Find where the given text appears and provide that cell's center as [X, Y] coordinate. 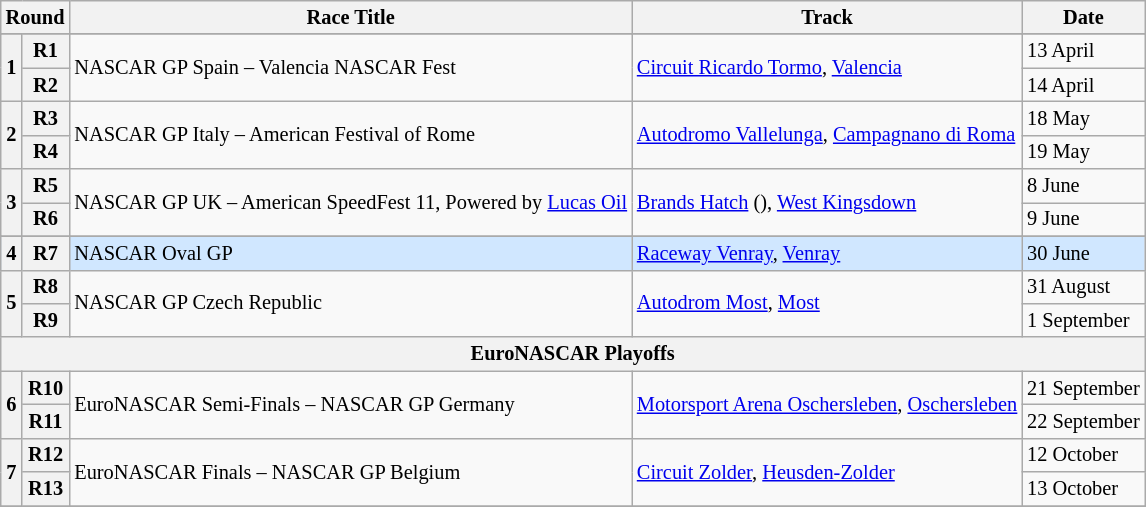
1 September [1083, 320]
R8 [46, 287]
8 June [1083, 186]
22 September [1083, 421]
R3 [46, 118]
EuroNASCAR Finals – NASCAR GP Belgium [350, 472]
Motorsport Arena Oschersleben, Oschersleben [827, 404]
1 [12, 68]
13 October [1083, 489]
R10 [46, 388]
14 April [1083, 85]
18 May [1083, 118]
R4 [46, 152]
6 [12, 404]
7 [12, 472]
R11 [46, 421]
31 August [1083, 287]
NASCAR GP Spain – Valencia NASCAR Fest [350, 68]
Date [1083, 17]
Autodrom Most, Most [827, 304]
Brands Hatch (), West Kingsdown [827, 202]
21 September [1083, 388]
NASCAR GP UK – American SpeedFest 11, Powered by Lucas Oil [350, 202]
12 October [1083, 455]
Race Title [350, 17]
Circuit Zolder, Heusden-Zolder [827, 472]
4 [12, 253]
NASCAR Oval GP [350, 253]
19 May [1083, 152]
R7 [46, 253]
2 [12, 134]
R12 [46, 455]
EuroNASCAR Semi-Finals – NASCAR GP Germany [350, 404]
Autodromo Vallelunga, Campagnano di Roma [827, 134]
Round [36, 17]
R5 [46, 186]
R6 [46, 219]
30 June [1083, 253]
3 [12, 202]
13 April [1083, 51]
R9 [46, 320]
R1 [46, 51]
R13 [46, 489]
5 [12, 304]
9 June [1083, 219]
Raceway Venray, Venray [827, 253]
NASCAR GP Czech Republic [350, 304]
R2 [46, 85]
NASCAR GP Italy – American Festival of Rome [350, 134]
Track [827, 17]
EuroNASCAR Playoffs [573, 354]
Circuit Ricardo Tormo, Valencia [827, 68]
